Extract the [X, Y] coordinate from the center of the cell holding the provided text.  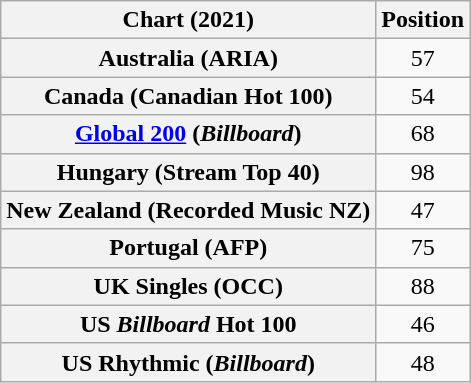
88 [423, 286]
98 [423, 172]
57 [423, 58]
Chart (2021) [188, 20]
46 [423, 324]
Position [423, 20]
US Billboard Hot 100 [188, 324]
47 [423, 210]
48 [423, 362]
US Rhythmic (Billboard) [188, 362]
Australia (ARIA) [188, 58]
54 [423, 96]
New Zealand (Recorded Music NZ) [188, 210]
Canada (Canadian Hot 100) [188, 96]
Hungary (Stream Top 40) [188, 172]
Global 200 (Billboard) [188, 134]
68 [423, 134]
Portugal (AFP) [188, 248]
75 [423, 248]
UK Singles (OCC) [188, 286]
